From the cell containing the given text, extract its center point as (x, y) coordinate. 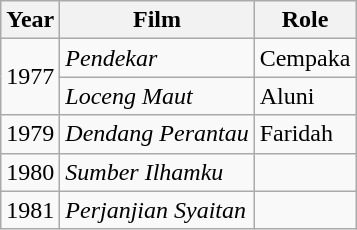
Sumber Ilhamku (157, 172)
Dendang Perantau (157, 134)
Cempaka (305, 58)
Aluni (305, 96)
Faridah (305, 134)
Perjanjian Syaitan (157, 210)
1980 (30, 172)
Pendekar (157, 58)
Loceng Maut (157, 96)
1979 (30, 134)
1977 (30, 77)
Year (30, 20)
Role (305, 20)
Film (157, 20)
1981 (30, 210)
